Scan for the cell matching the given text and deliver its (x, y) coordinate at center. 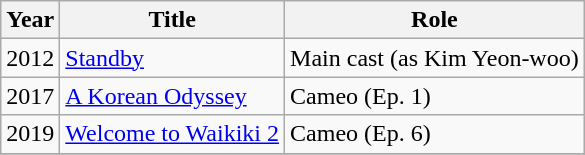
Cameo (Ep. 6) (435, 134)
Cameo (Ep. 1) (435, 96)
Welcome to Waikiki 2 (172, 134)
Main cast (as Kim Yeon-woo) (435, 58)
2019 (30, 134)
Year (30, 20)
Role (435, 20)
Title (172, 20)
2017 (30, 96)
2012 (30, 58)
Standby (172, 58)
A Korean Odyssey (172, 96)
